Extract the (X, Y) coordinate from the center of the cell holding the provided text.  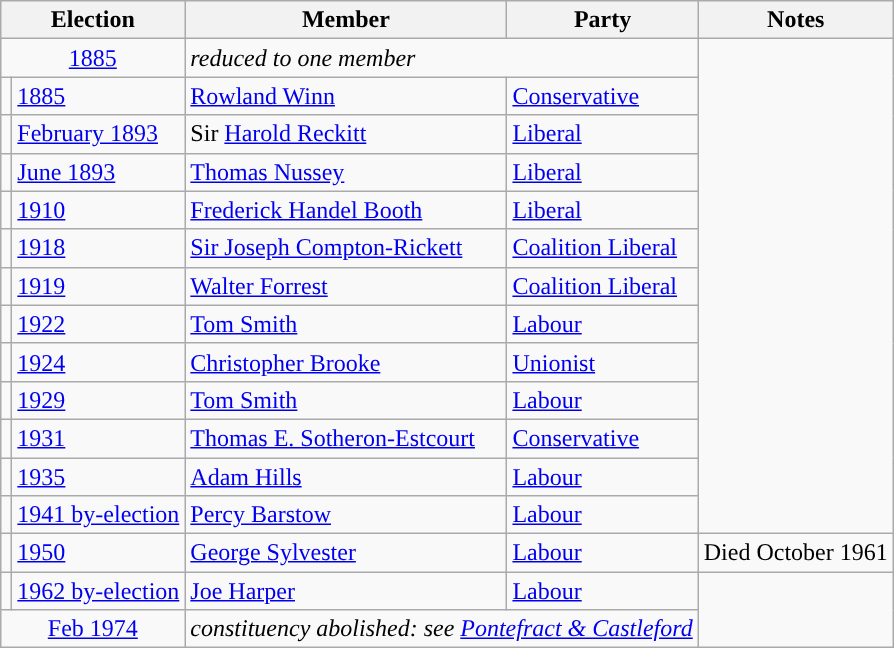
June 1893 (98, 172)
reduced to one member (442, 58)
Joe Harper (346, 591)
1929 (98, 400)
Sir Joseph Compton-Rickett (346, 248)
1924 (98, 362)
Thomas E. Sotheron-Estcourt (346, 438)
constituency abolished: see Pontefract & Castleford (442, 629)
1935 (98, 477)
1950 (98, 553)
Walter Forrest (346, 286)
Election (93, 20)
1922 (98, 324)
February 1893 (98, 134)
1931 (98, 438)
1941 by-election (98, 515)
1918 (98, 248)
Member (346, 20)
Sir Harold Reckitt (346, 134)
Notes (796, 20)
George Sylvester (346, 553)
Unionist (602, 362)
1910 (98, 210)
Died October 1961 (796, 553)
Rowland Winn (346, 96)
1919 (98, 286)
Party (602, 20)
Adam Hills (346, 477)
Frederick Handel Booth (346, 210)
1962 by-election (98, 591)
Feb 1974 (93, 629)
Percy Barstow (346, 515)
Thomas Nussey (346, 172)
Christopher Brooke (346, 362)
